Capture the cell that displays the provided text and extract its (x, y) central coordinate. 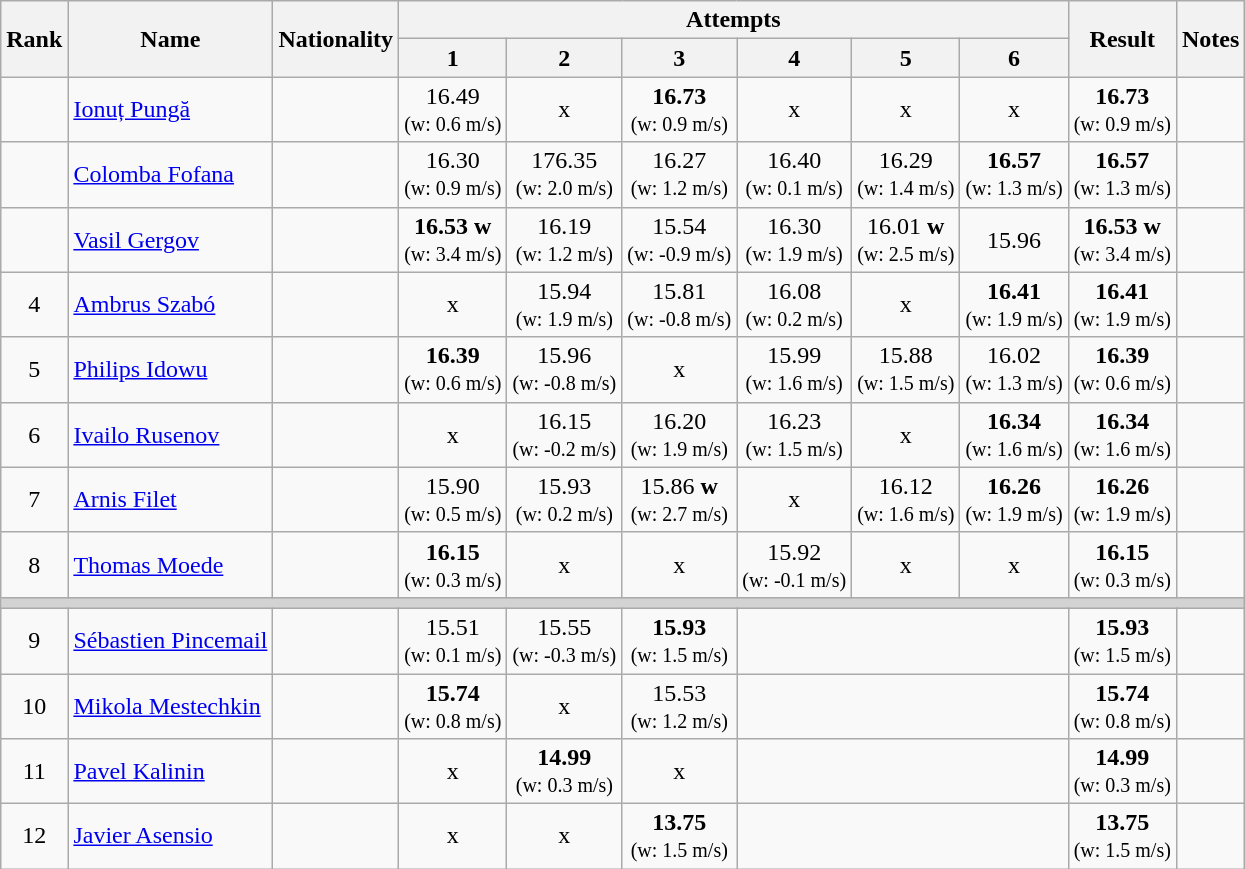
16.12(w: 1.6 m/s) (906, 500)
Colomba Fofana (170, 174)
Pavel Kalinin (170, 772)
15.81(w: -0.8 m/s) (680, 304)
16.30(w: 1.9 m/s) (794, 240)
8 (34, 564)
15.92(w: -0.1 m/s) (794, 564)
16.49(w: 0.6 m/s) (453, 110)
15.93(w: 0.2 m/s) (564, 500)
3 (680, 58)
Arnis Filet (170, 500)
16.08(w: 0.2 m/s) (794, 304)
Javier Asensio (170, 836)
15.96(w: -0.8 m/s) (564, 370)
16.27(w: 1.2 m/s) (680, 174)
15.51(w: 0.1 m/s) (453, 640)
16.23(w: 1.5 m/s) (794, 434)
16.30(w: 0.9 m/s) (453, 174)
16.40(w: 0.1 m/s) (794, 174)
176.35(w: 2.0 m/s) (564, 174)
Ivailo Rusenov (170, 434)
Ionuț Pungă (170, 110)
Mikola Mestechkin (170, 706)
11 (34, 772)
Notes (1210, 39)
16.15(w: -0.2 m/s) (564, 434)
9 (34, 640)
2 (564, 58)
15.96 (1014, 240)
15.54(w: -0.9 m/s) (680, 240)
Thomas Moede (170, 564)
16.19(w: 1.2 m/s) (564, 240)
Sébastien Pincemail (170, 640)
15.86 w(w: 2.7 m/s) (680, 500)
16.01 w(w: 2.5 m/s) (906, 240)
Nationality (336, 39)
15.99(w: 1.6 m/s) (794, 370)
16.29(w: 1.4 m/s) (906, 174)
Vasil Gergov (170, 240)
1 (453, 58)
Result (1122, 39)
15.90(w: 0.5 m/s) (453, 500)
7 (34, 500)
Philips Idowu (170, 370)
15.88(w: 1.5 m/s) (906, 370)
15.94(w: 1.9 m/s) (564, 304)
Rank (34, 39)
Ambrus Szabó (170, 304)
10 (34, 706)
Attempts (734, 20)
15.55(w: -0.3 m/s) (564, 640)
16.20(w: 1.9 m/s) (680, 434)
Name (170, 39)
12 (34, 836)
16.02(w: 1.3 m/s) (1014, 370)
15.53(w: 1.2 m/s) (680, 706)
